Output the (X, Y) coordinate of the center of the cell containing the given text.  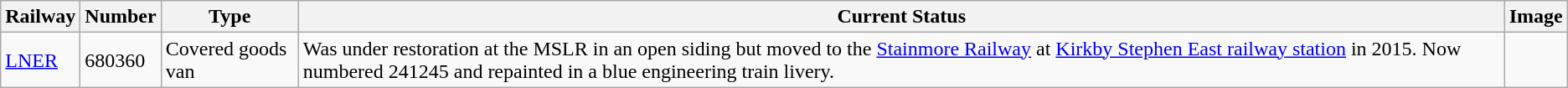
Image (1536, 17)
LNER (40, 60)
Current Status (901, 17)
Covered goods van (230, 60)
Type (230, 17)
Number (121, 17)
Railway (40, 17)
680360 (121, 60)
